Scan for the cell matching the given text and deliver its (X, Y) coordinate at center. 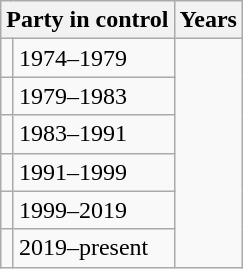
1991–1999 (94, 172)
2019–present (94, 248)
1999–2019 (94, 210)
Party in control (88, 20)
1979–1983 (94, 96)
1983–1991 (94, 134)
1974–1979 (94, 58)
Years (208, 20)
